Identify which cell holds the provided text, then report its [X, Y] central coordinate. 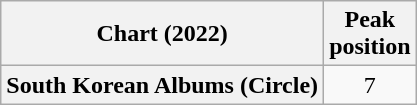
Peakposition [370, 34]
7 [370, 85]
Chart (2022) [162, 34]
South Korean Albums (Circle) [162, 85]
